For the text-containing cell, return its midpoint in (X, Y) coordinate format. 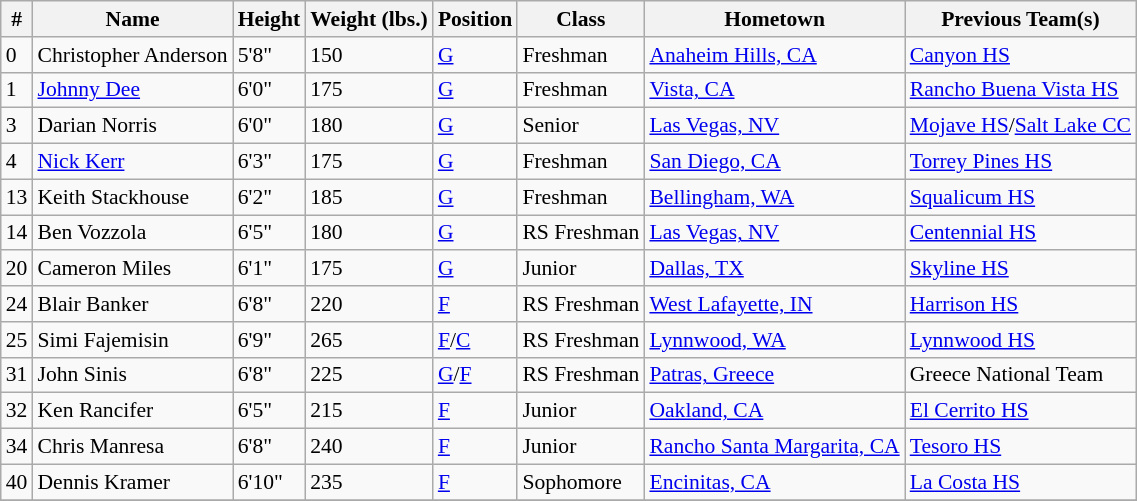
Oakland, CA (774, 411)
220 (369, 304)
Cameron Miles (132, 269)
1 (17, 90)
John Sinis (132, 375)
6'3" (269, 162)
Nick Kerr (132, 162)
Encinitas, CA (774, 482)
Skyline HS (1020, 269)
Lynnwood, WA (774, 340)
20 (17, 269)
25 (17, 340)
Bellingham, WA (774, 197)
Rancho Santa Margarita, CA (774, 447)
240 (369, 447)
Canyon HS (1020, 55)
Centennial HS (1020, 233)
Johnny Dee (132, 90)
Hometown (774, 19)
4 (17, 162)
185 (369, 197)
Chris Manresa (132, 447)
West Lafayette, IN (774, 304)
Dallas, TX (774, 269)
G/F (475, 375)
32 (17, 411)
5'8" (269, 55)
6'1" (269, 269)
Keith Stackhouse (132, 197)
El Cerrito HS (1020, 411)
13 (17, 197)
Tesoro HS (1020, 447)
Patras, Greece (774, 375)
Previous Team(s) (1020, 19)
F/C (475, 340)
Torrey Pines HS (1020, 162)
La Costa HS (1020, 482)
225 (369, 375)
6'10" (269, 482)
31 (17, 375)
40 (17, 482)
Ben Vozzola (132, 233)
Name (132, 19)
150 (369, 55)
San Diego, CA (774, 162)
Senior (580, 126)
Darian Norris (132, 126)
34 (17, 447)
Mojave HS/Salt Lake CC (1020, 126)
Anaheim Hills, CA (774, 55)
Christopher Anderson (132, 55)
# (17, 19)
Ken Rancifer (132, 411)
265 (369, 340)
235 (369, 482)
3 (17, 126)
Weight (lbs.) (369, 19)
Simi Fajemisin (132, 340)
0 (17, 55)
6'2" (269, 197)
Height (269, 19)
Vista, CA (774, 90)
14 (17, 233)
Squalicum HS (1020, 197)
24 (17, 304)
Dennis Kramer (132, 482)
Position (475, 19)
6'9" (269, 340)
215 (369, 411)
Rancho Buena Vista HS (1020, 90)
Sophomore (580, 482)
Class (580, 19)
Harrison HS (1020, 304)
Blair Banker (132, 304)
Lynnwood HS (1020, 340)
Greece National Team (1020, 375)
